Extract the (X, Y) coordinate from the center of the cell holding the provided text.  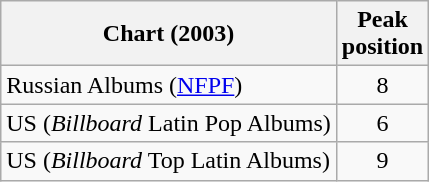
Russian Albums (NFPF) (169, 85)
6 (382, 123)
US (Billboard Latin Pop Albums) (169, 123)
Chart (2003) (169, 34)
9 (382, 161)
US (Billboard Top Latin Albums) (169, 161)
Peakposition (382, 34)
8 (382, 85)
